Provide the (X, Y) coordinate of the cell's center where the given text is located.  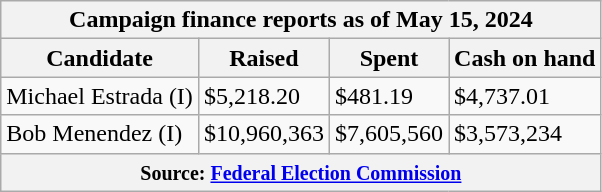
$10,960,363 (264, 134)
$4,737.01 (525, 96)
$3,573,234 (525, 134)
Campaign finance reports as of May 15, 2024 (301, 20)
$5,218.20 (264, 96)
$481.19 (388, 96)
Source: Federal Election Commission (301, 172)
$7,605,560 (388, 134)
Candidate (100, 58)
Michael Estrada (I) (100, 96)
Cash on hand (525, 58)
Bob Menendez (I) (100, 134)
Raised (264, 58)
Spent (388, 58)
